Return the (X, Y) coordinate for the center point of the cell that contains the specified text.  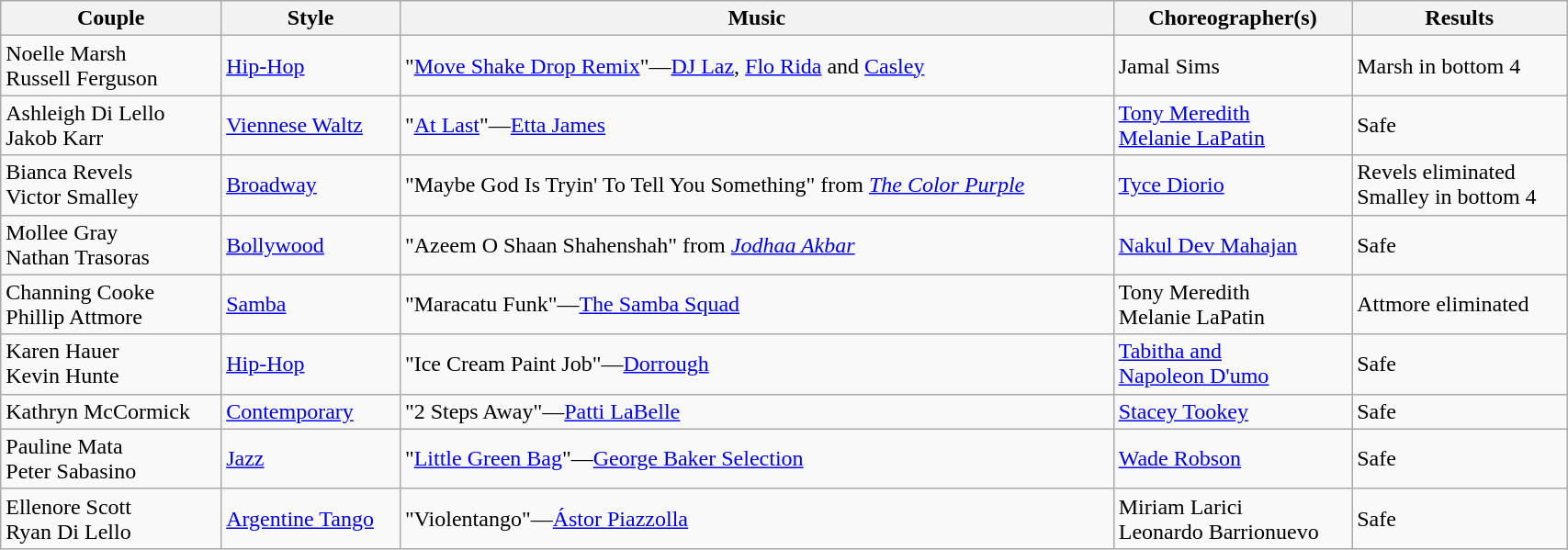
Marsh in bottom 4 (1460, 66)
"2 Steps Away"—Patti LaBelle (757, 411)
"Maybe God Is Tryin' To Tell You Something" from The Color Purple (757, 185)
Channing CookePhillip Attmore (111, 305)
"Little Green Bag"—George Baker Selection (757, 459)
"Maracatu Funk"—The Samba Squad (757, 305)
Style (310, 18)
Couple (111, 18)
"Ice Cream Paint Job"—Dorrough (757, 364)
Choreographer(s) (1233, 18)
Viennese Waltz (310, 125)
Revels eliminatedSmalley in bottom 4 (1460, 185)
Tyce Diorio (1233, 185)
Music (757, 18)
Broadway (310, 185)
"Violentango"—Ástor Piazzolla (757, 518)
Bianca RevelsVictor Smalley (111, 185)
Samba (310, 305)
Bollywood (310, 244)
Results (1460, 18)
"Azeem O Shaan Shahenshah" from Jodhaa Akbar (757, 244)
Mollee GrayNathan Trasoras (111, 244)
Kathryn McCormick (111, 411)
Contemporary (310, 411)
Ashleigh Di LelloJakob Karr (111, 125)
Attmore eliminated (1460, 305)
"At Last"—Etta James (757, 125)
Argentine Tango (310, 518)
Miriam LariciLeonardo Barrionuevo (1233, 518)
Pauline MataPeter Sabasino (111, 459)
Nakul Dev Mahajan (1233, 244)
Karen HauerKevin Hunte (111, 364)
Noelle MarshRussell Ferguson (111, 66)
Stacey Tookey (1233, 411)
Ellenore ScottRyan Di Lello (111, 518)
Wade Robson (1233, 459)
Jazz (310, 459)
Jamal Sims (1233, 66)
Tabitha andNapoleon D'umo (1233, 364)
"Move Shake Drop Remix"—DJ Laz, Flo Rida and Casley (757, 66)
